Return the (X, Y) coordinate for the center point of the cell that contains the specified text.  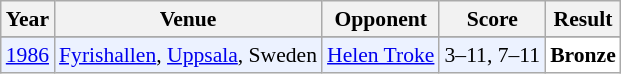
Fyrishallen, Uppsala, Sweden (188, 55)
Opponent (380, 19)
Result (583, 19)
Score (492, 19)
Venue (188, 19)
Bronze (583, 55)
Year (28, 19)
Helen Troke (380, 55)
3–11, 7–11 (492, 55)
1986 (28, 55)
